Return (x, y) of the center of cell containing provided text 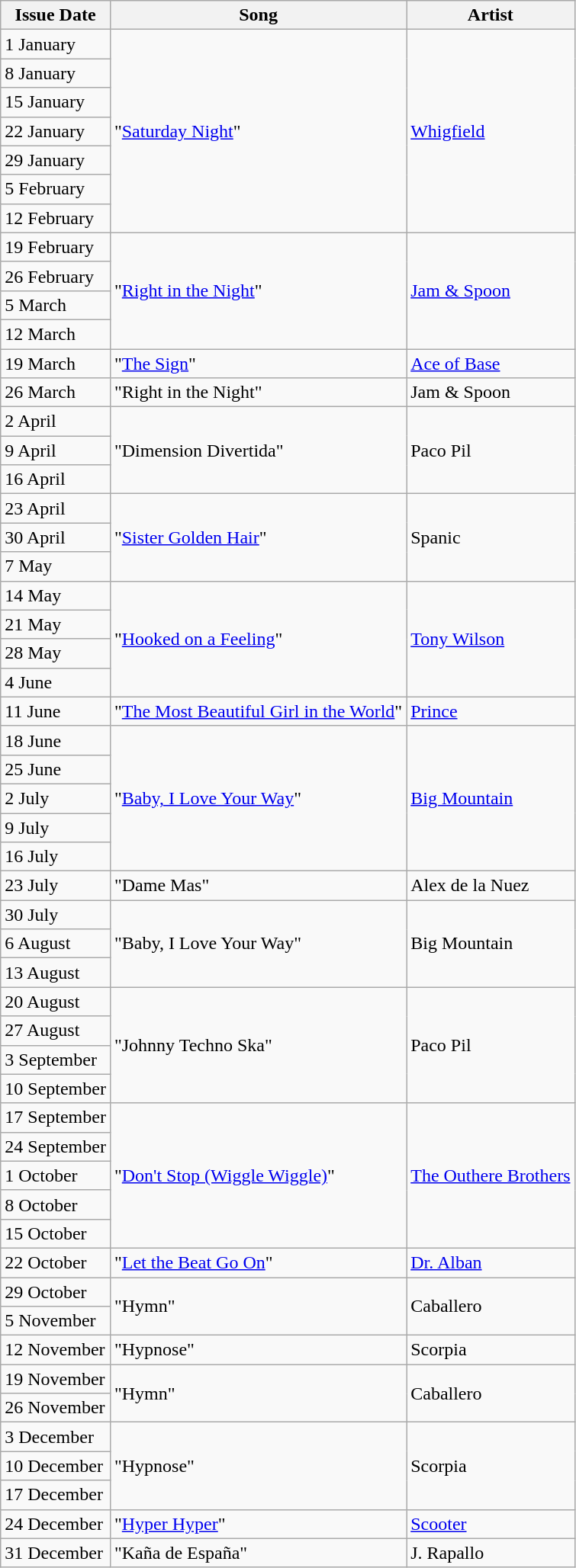
"Sister Golden Hair" (258, 537)
25 June (56, 769)
12 February (56, 218)
23 July (56, 886)
22 January (56, 131)
Spanic (491, 537)
21 May (56, 624)
9 April (56, 451)
5 March (56, 305)
"The Most Beautiful Girl in the World" (258, 711)
27 August (56, 1031)
J. Rapallo (491, 1553)
1 October (56, 1175)
13 August (56, 973)
Scooter (491, 1524)
Alex de la Nuez (491, 886)
20 August (56, 1002)
Song (258, 15)
31 December (56, 1553)
4 June (56, 682)
8 October (56, 1204)
15 October (56, 1233)
2 July (56, 798)
17 December (56, 1495)
6 August (56, 944)
10 December (56, 1466)
30 April (56, 537)
18 June (56, 740)
26 November (56, 1408)
17 September (56, 1117)
"Hyper Hyper" (258, 1524)
24 December (56, 1524)
22 October (56, 1262)
"Saturday Night" (258, 131)
"Don't Stop (Wiggle Wiggle)" (258, 1175)
9 July (56, 827)
2 April (56, 422)
19 February (56, 247)
23 April (56, 508)
16 July (56, 857)
26 February (56, 276)
3 September (56, 1060)
"Dimension Divertida" (258, 451)
7 May (56, 566)
"Hooked on a Feeling" (258, 639)
"Dame Mas" (258, 886)
"The Sign" (258, 364)
Issue Date (56, 15)
"Johnny Techno Ska" (258, 1045)
30 July (56, 915)
24 September (56, 1146)
1 January (56, 44)
16 April (56, 479)
26 March (56, 393)
Dr. Alban (491, 1262)
Prince (491, 711)
12 November (56, 1350)
3 December (56, 1437)
15 January (56, 102)
29 January (56, 160)
5 February (56, 189)
"Let the Beat Go On" (258, 1262)
28 May (56, 653)
10 September (56, 1089)
29 October (56, 1292)
Artist (491, 15)
8 January (56, 73)
Ace of Base (491, 364)
11 June (56, 711)
19 March (56, 364)
"Kaña de España" (258, 1553)
12 March (56, 334)
19 November (56, 1379)
Whigfield (491, 131)
14 May (56, 595)
The Outhere Brothers (491, 1175)
5 November (56, 1321)
Tony Wilson (491, 639)
